Find where the given text appears and provide that cell's center as (x, y) coordinate. 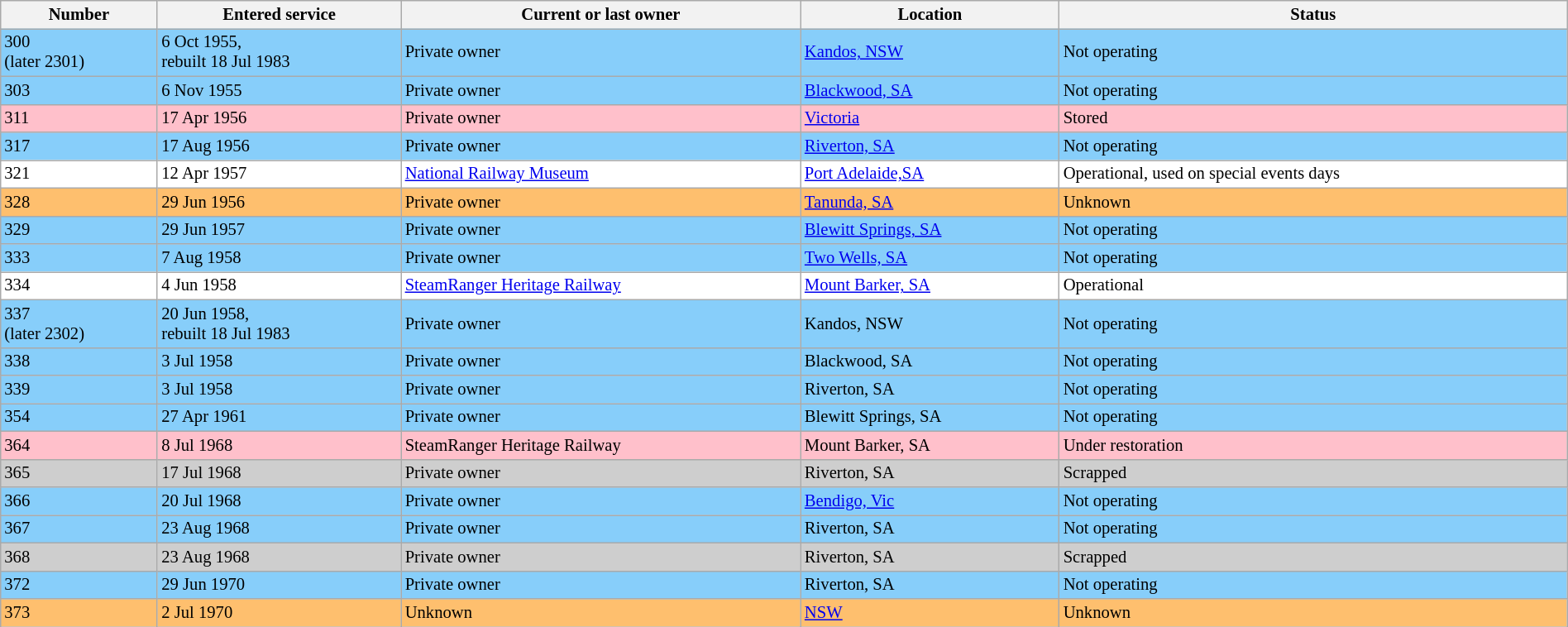
372 (79, 585)
354 (79, 417)
Operational (1313, 285)
373 (79, 613)
Bendigo, Vic (930, 500)
339 (79, 390)
Status (1313, 14)
29 Jun 1957 (279, 230)
National Railway Museum (600, 174)
317 (79, 146)
Stored (1313, 118)
17 Jul 1968 (279, 473)
Number (79, 14)
334 (79, 285)
337(later 2302) (79, 323)
7 Aug 1958 (279, 257)
Two Wells, SA (930, 257)
20 Jun 1958,rebuilt 18 Jul 1983 (279, 323)
Location (930, 14)
333 (79, 257)
Under restoration (1313, 445)
328 (79, 202)
NSW (930, 613)
8 Jul 1968 (279, 445)
Current or last owner (600, 14)
364 (79, 445)
366 (79, 500)
17 Apr 1956 (279, 118)
321 (79, 174)
303 (79, 90)
29 Jun 1956 (279, 202)
Operational, used on special events days (1313, 174)
29 Jun 1970 (279, 585)
329 (79, 230)
368 (79, 557)
20 Jul 1968 (279, 500)
Tanunda, SA (930, 202)
4 Jun 1958 (279, 285)
6 Nov 1955 (279, 90)
12 Apr 1957 (279, 174)
2 Jul 1970 (279, 613)
338 (79, 361)
365 (79, 473)
Victoria (930, 118)
Port Adelaide,SA (930, 174)
300(later 2301) (79, 52)
6 Oct 1955,rebuilt 18 Jul 1983 (279, 52)
17 Aug 1956 (279, 146)
367 (79, 529)
Entered service (279, 14)
311 (79, 118)
27 Apr 1961 (279, 417)
